Return the (X, Y) coordinate for the center point of the cell that contains the specified text.  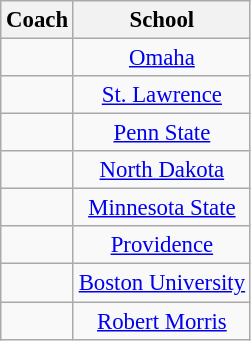
School (162, 20)
Boston University (162, 283)
Providence (162, 245)
Coach (38, 20)
Minnesota State (162, 208)
Omaha (162, 58)
North Dakota (162, 170)
Robert Morris (162, 321)
Penn State (162, 133)
St. Lawrence (162, 95)
